Identify which cell holds the provided text, then report its (x, y) central coordinate. 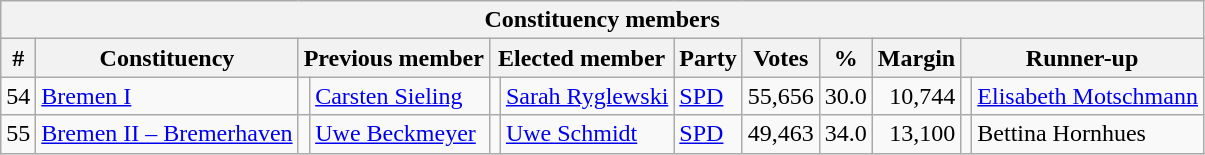
Party (708, 58)
30.0 (846, 96)
Bremen I (167, 96)
54 (18, 96)
Constituency (167, 58)
Uwe Schmidt (586, 134)
Bremen II – Bremerhaven (167, 134)
Elected member (581, 58)
13,100 (916, 134)
55 (18, 134)
Elisabeth Motschmann (1088, 96)
34.0 (846, 134)
Bettina Hornhues (1088, 134)
# (18, 58)
Uwe Beckmeyer (400, 134)
% (846, 58)
49,463 (780, 134)
Sarah Ryglewski (586, 96)
Margin (916, 58)
10,744 (916, 96)
55,656 (780, 96)
Runner-up (1082, 58)
Votes (780, 58)
Previous member (394, 58)
Carsten Sieling (400, 96)
Constituency members (602, 20)
